Find where the given text appears and provide that cell's center as (x, y) coordinate. 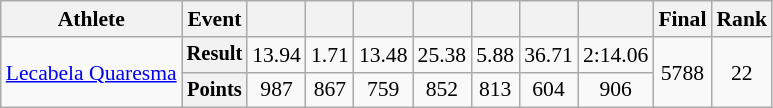
2:14.06 (616, 55)
36.71 (548, 55)
852 (442, 90)
Rank (742, 19)
22 (742, 72)
5.88 (495, 55)
813 (495, 90)
Athlete (92, 19)
13.94 (276, 55)
13.48 (384, 55)
25.38 (442, 55)
Lecabela Quaresma (92, 72)
1.71 (330, 55)
Event (215, 19)
Points (215, 90)
Final (682, 19)
867 (330, 90)
759 (384, 90)
604 (548, 90)
5788 (682, 72)
906 (616, 90)
Result (215, 55)
987 (276, 90)
